Return [x, y] of the center of cell containing provided text 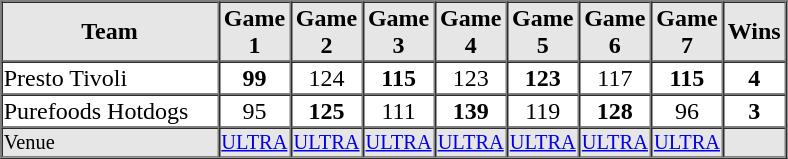
Game 2 [326, 32]
4 [754, 78]
Purefoods Hotdogs [110, 110]
Game 5 [543, 32]
111 [399, 110]
Team [110, 32]
Presto Tivoli [110, 78]
117 [615, 78]
Game 6 [615, 32]
119 [543, 110]
Game 3 [399, 32]
125 [326, 110]
Game 1 [254, 32]
Wins [754, 32]
3 [754, 110]
Venue [110, 143]
96 [687, 110]
139 [471, 110]
Game 7 [687, 32]
Game 4 [471, 32]
99 [254, 78]
128 [615, 110]
95 [254, 110]
124 [326, 78]
